For the text-containing cell, return its midpoint in [X, Y] coordinate format. 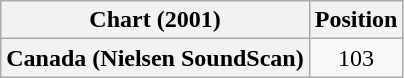
Position [356, 20]
Chart (2001) [155, 20]
103 [356, 58]
Canada (Nielsen SoundScan) [155, 58]
